Return the [x, y] coordinate for the center point of the cell that contains the specified text.  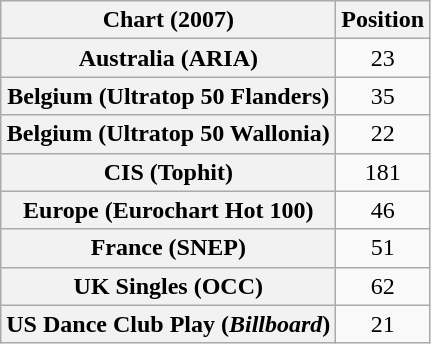
UK Singles (OCC) [168, 286]
France (SNEP) [168, 248]
US Dance Club Play (Billboard) [168, 324]
23 [383, 58]
Europe (Eurochart Hot 100) [168, 210]
35 [383, 96]
46 [383, 210]
22 [383, 134]
Chart (2007) [168, 20]
Belgium (Ultratop 50 Flanders) [168, 96]
Belgium (Ultratop 50 Wallonia) [168, 134]
181 [383, 172]
Australia (ARIA) [168, 58]
CIS (Tophit) [168, 172]
21 [383, 324]
62 [383, 286]
Position [383, 20]
51 [383, 248]
